Return [x, y] of the center of cell containing provided text 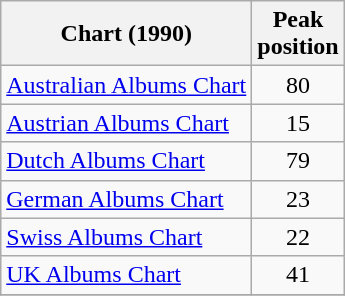
15 [298, 123]
Chart (1990) [126, 34]
79 [298, 161]
80 [298, 85]
UK Albums Chart [126, 275]
23 [298, 199]
Austrian Albums Chart [126, 123]
German Albums Chart [126, 199]
Peakposition [298, 34]
41 [298, 275]
Australian Albums Chart [126, 85]
Dutch Albums Chart [126, 161]
Swiss Albums Chart [126, 237]
22 [298, 237]
